Search for the cell housing the specified text and yield its [X, Y] center coordinate. 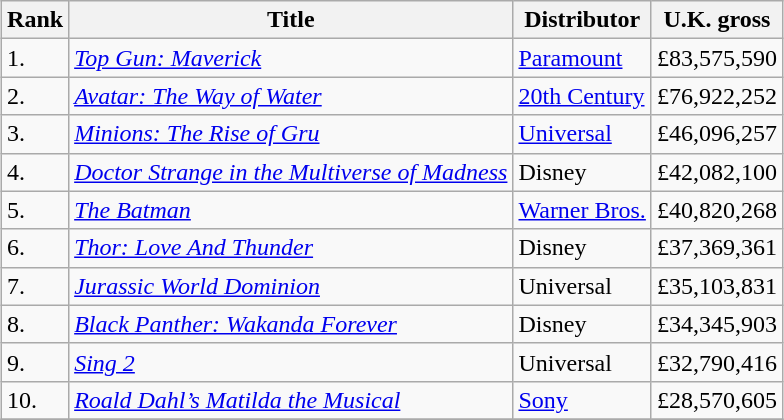
U.K. gross [716, 20]
4. [36, 172]
6. [36, 248]
Warner Bros. [582, 210]
Sony [582, 400]
7. [36, 286]
£46,096,257 [716, 134]
The Batman [291, 210]
Paramount [582, 58]
Doctor Strange in the Multiverse of Madness [291, 172]
Sing 2 [291, 362]
5. [36, 210]
Distributor [582, 20]
£76,922,252 [716, 96]
£42,082,100 [716, 172]
Black Panther: Wakanda Forever [291, 324]
£35,103,831 [716, 286]
£40,820,268 [716, 210]
£28,570,605 [716, 400]
8. [36, 324]
£32,790,416 [716, 362]
2. [36, 96]
£34,345,903 [716, 324]
3. [36, 134]
9. [36, 362]
Roald Dahl’s Matilda the Musical [291, 400]
Minions: The Rise of Gru [291, 134]
Jurassic World Dominion [291, 286]
Thor: Love And Thunder [291, 248]
Title [291, 20]
Top Gun: Maverick [291, 58]
20th Century [582, 96]
£83,575,590 [716, 58]
£37,369,361 [716, 248]
Avatar: The Way of Water [291, 96]
1. [36, 58]
Rank [36, 20]
10. [36, 400]
